Extract the [x, y] coordinate from the center of the cell holding the provided text.  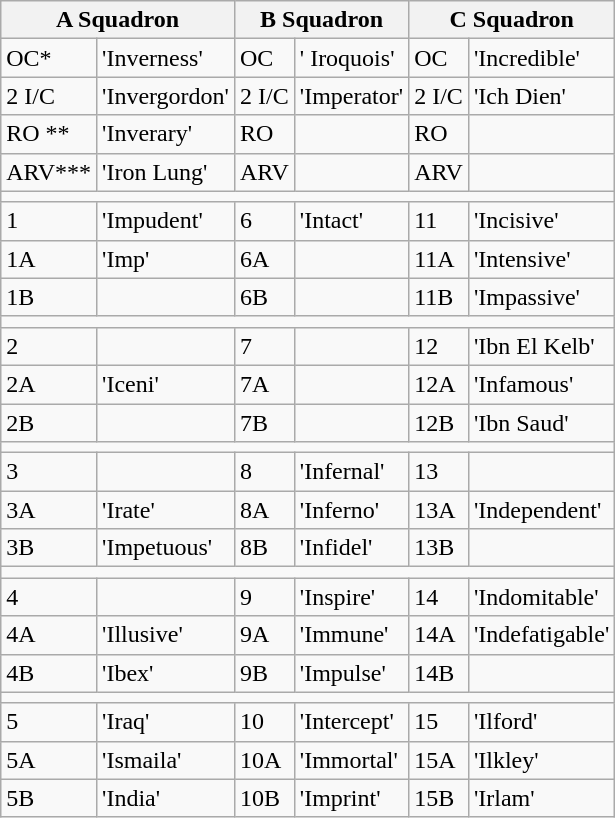
'Illusive' [166, 635]
'Invergordon' [166, 96]
5 [49, 722]
6A [264, 259]
14B [439, 673]
'Incredible' [541, 58]
RO ** [49, 134]
9 [264, 597]
C Squadron [512, 20]
A Squadron [118, 20]
'Immune' [351, 635]
'Impetuous' [166, 548]
12A [439, 384]
13A [439, 510]
'Infamous' [541, 384]
'Iraq' [166, 722]
'Infernal' [351, 472]
'Irlam' [541, 798]
'Indefatigable' [541, 635]
9B [264, 673]
'Ibn El Kelb' [541, 346]
'Indomitable' [541, 597]
15B [439, 798]
'Infidel' [351, 548]
13 [439, 472]
4A [49, 635]
'Impulse' [351, 673]
10A [264, 760]
11 [439, 221]
7 [264, 346]
ARV*** [49, 172]
'Inverary' [166, 134]
7B [264, 423]
'Iron Lung' [166, 172]
'Ismaila' [166, 760]
'Independent' [541, 510]
'Inspire' [351, 597]
'India' [166, 798]
'Ilkley' [541, 760]
6 [264, 221]
3 [49, 472]
'Intercept' [351, 722]
3A [49, 510]
'Inverness' [166, 58]
1 [49, 221]
5B [49, 798]
'Impudent' [166, 221]
5A [49, 760]
B Squadron [321, 20]
'Iceni' [166, 384]
7A [264, 384]
1A [49, 259]
'Ich Dien' [541, 96]
'Intact' [351, 221]
15 [439, 722]
11A [439, 259]
10B [264, 798]
9A [264, 635]
2 [49, 346]
8 [264, 472]
4B [49, 673]
10 [264, 722]
1B [49, 297]
15A [439, 760]
2A [49, 384]
'Ilford' [541, 722]
'Imp' [166, 259]
'Imperator' [351, 96]
14A [439, 635]
6B [264, 297]
'Inferno' [351, 510]
'Impassive' [541, 297]
' Iroquois' [351, 58]
3B [49, 548]
'Irate' [166, 510]
'Ibn Saud' [541, 423]
8A [264, 510]
'Imprint' [351, 798]
'Immortal' [351, 760]
OC* [49, 58]
14 [439, 597]
'Ibex' [166, 673]
11B [439, 297]
12 [439, 346]
2B [49, 423]
13B [439, 548]
12B [439, 423]
8B [264, 548]
4 [49, 597]
'Intensive' [541, 259]
'Incisive' [541, 221]
